From the cell containing the given text, extract its center point as [x, y] coordinate. 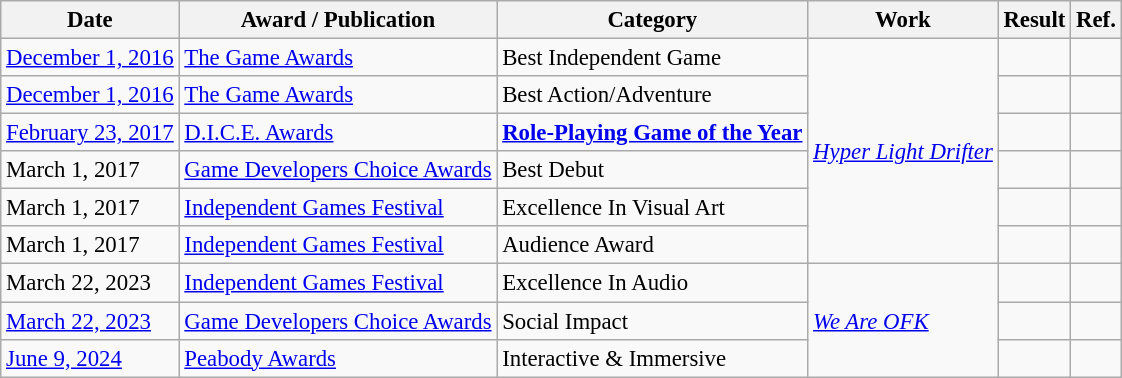
Result [1034, 20]
Date [90, 20]
Audience Award [652, 245]
Best Independent Game [652, 58]
Peabody Awards [338, 358]
Interactive & Immersive [652, 358]
Excellence In Audio [652, 283]
D.I.C.E. Awards [338, 133]
Best Action/Adventure [652, 95]
Ref. [1096, 20]
Excellence In Visual Art [652, 208]
February 23, 2017 [90, 133]
Work [903, 20]
Category [652, 20]
Award / Publication [338, 20]
June 9, 2024 [90, 358]
Hyper Light Drifter [903, 152]
Role-Playing Game of the Year [652, 133]
Social Impact [652, 321]
We Are OFK [903, 320]
Best Debut [652, 170]
